From the cell containing the given text, extract its center point as (X, Y) coordinate. 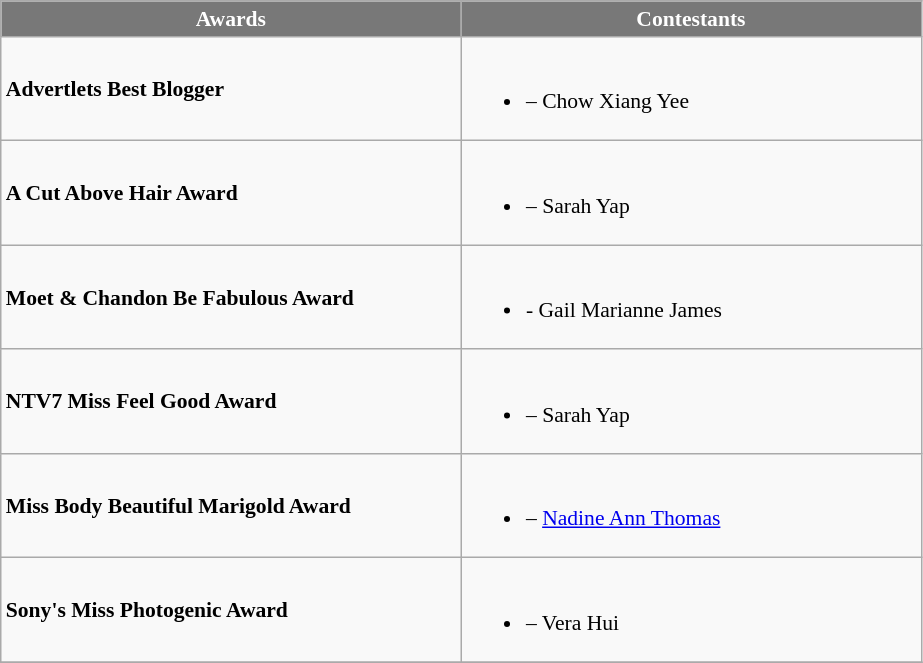
Miss Body Beautiful Marigold Award (231, 506)
Contestants (691, 19)
– Vera Hui (691, 610)
Moet & Chandon Be Fabulous Award (231, 297)
Awards (231, 19)
Sony's Miss Photogenic Award (231, 610)
NTV7 Miss Feel Good Award (231, 402)
– Chow Xiang Yee (691, 89)
A Cut Above Hair Award (231, 193)
Advertlets Best Blogger (231, 89)
- Gail Marianne James (691, 297)
– Nadine Ann Thomas (691, 506)
